Locate the cell with the specified text and output its (x, y) center coordinate. 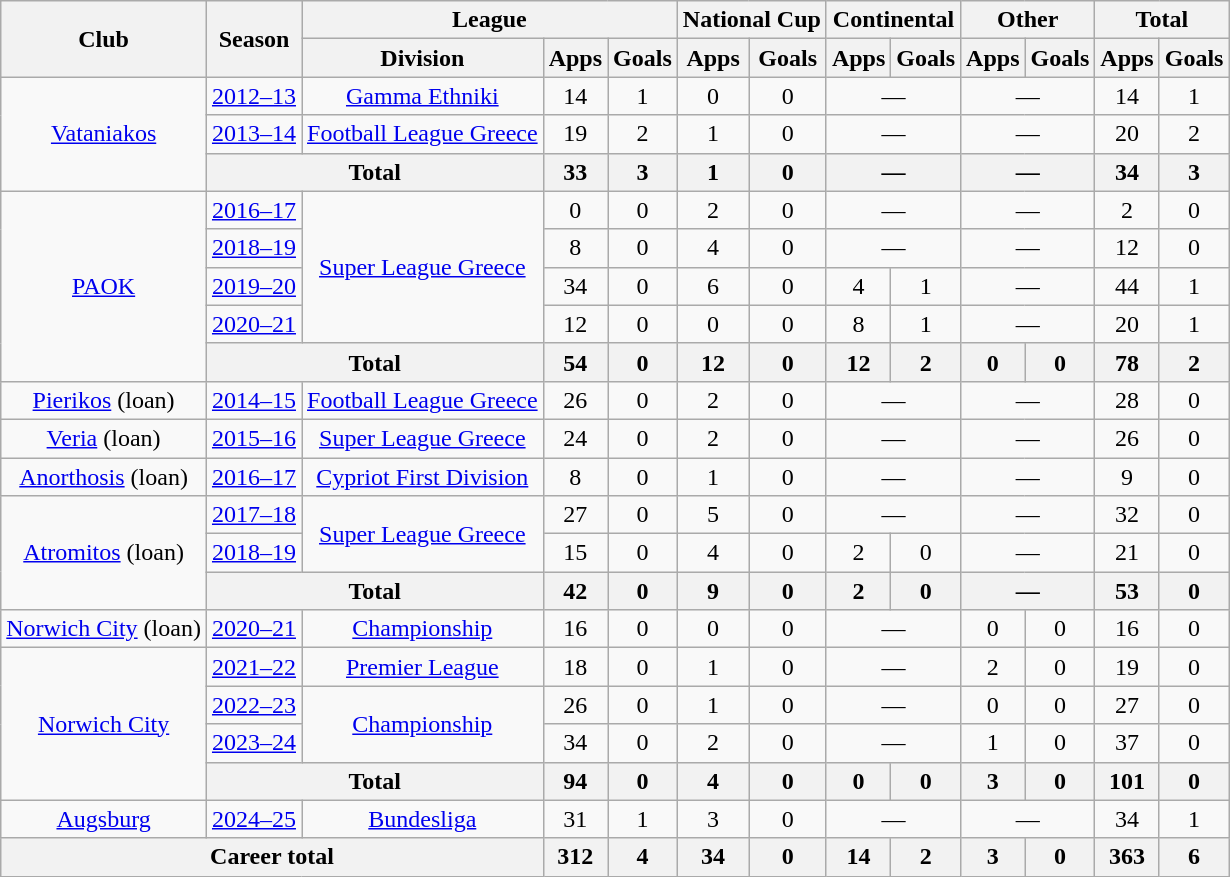
94 (575, 781)
Continental (893, 20)
National Cup (752, 20)
Club (104, 39)
44 (1127, 286)
Veria (loan) (104, 438)
Cypriot First Division (423, 477)
2022–23 (254, 705)
2015–16 (254, 438)
Other (1028, 20)
Gamma Ethniki (423, 96)
32 (1127, 515)
2017–18 (254, 515)
League (490, 20)
15 (575, 553)
Norwich City (loan) (104, 629)
21 (1127, 553)
33 (575, 172)
PAOK (104, 286)
2012–13 (254, 96)
54 (575, 362)
2014–15 (254, 400)
363 (1127, 857)
42 (575, 591)
24 (575, 438)
Bundesliga (423, 819)
Vataniakos (104, 134)
2019–20 (254, 286)
Norwich City (104, 724)
2021–22 (254, 667)
312 (575, 857)
Season (254, 39)
Augsburg (104, 819)
Career total (272, 857)
Atromitos (loan) (104, 553)
101 (1127, 781)
78 (1127, 362)
Pierikos (loan) (104, 400)
53 (1127, 591)
2023–24 (254, 743)
Premier League (423, 667)
37 (1127, 743)
Division (423, 58)
Anorthosis (loan) (104, 477)
2013–14 (254, 134)
5 (713, 515)
28 (1127, 400)
18 (575, 667)
2024–25 (254, 819)
31 (575, 819)
